Locate the cell with the specified text and output its (X, Y) center coordinate. 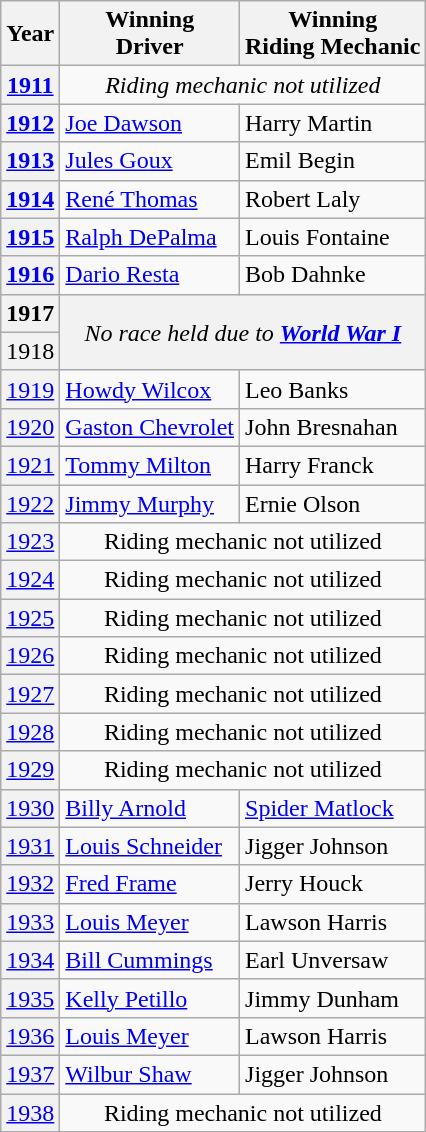
Joe Dawson (150, 123)
1932 (30, 884)
1925 (30, 618)
1911 (30, 85)
Robert Laly (333, 199)
Leo Banks (333, 389)
Howdy Wilcox (150, 389)
1934 (30, 960)
1928 (30, 732)
Fred Frame (150, 884)
Ralph DePalma (150, 237)
Harry Martin (333, 123)
Year (30, 34)
Ernie Olson (333, 503)
1916 (30, 275)
WinningRiding Mechanic (333, 34)
Dario Resta (150, 275)
Louis Schneider (150, 846)
1936 (30, 1036)
No race held due to World War I (243, 332)
1933 (30, 922)
1918 (30, 351)
Bob Dahnke (333, 275)
Emil Begin (333, 161)
1919 (30, 389)
Bill Cummings (150, 960)
1922 (30, 503)
Spider Matlock (333, 808)
1935 (30, 998)
1915 (30, 237)
1930 (30, 808)
1927 (30, 694)
Billy Arnold (150, 808)
WinningDriver (150, 34)
Earl Unversaw (333, 960)
1937 (30, 1074)
1931 (30, 846)
Louis Fontaine (333, 237)
1926 (30, 656)
1923 (30, 542)
Harry Franck (333, 465)
Gaston Chevrolet (150, 427)
Jerry Houck (333, 884)
1913 (30, 161)
Jimmy Dunham (333, 998)
1938 (30, 1113)
1920 (30, 427)
1912 (30, 123)
Jimmy Murphy (150, 503)
Wilbur Shaw (150, 1074)
1929 (30, 770)
Jules Goux (150, 161)
John Bresnahan (333, 427)
Kelly Petillo (150, 998)
Tommy Milton (150, 465)
1917 (30, 313)
1921 (30, 465)
René Thomas (150, 199)
1924 (30, 580)
1914 (30, 199)
